From the cell containing the given text, extract its center point as (X, Y) coordinate. 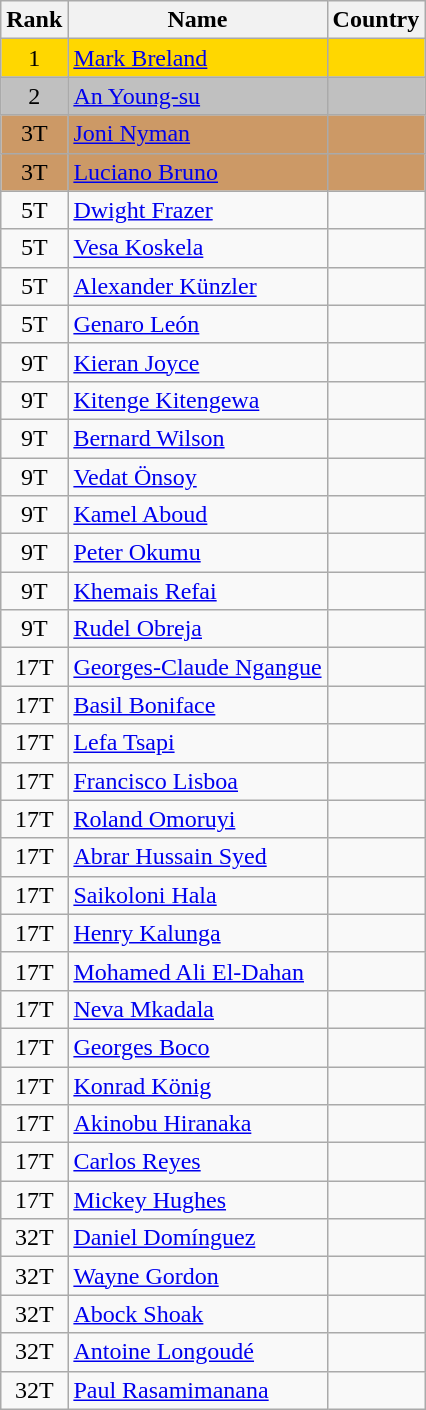
Basil Boniface (198, 705)
Wayne Gordon (198, 1276)
Paul Rasamimanana (198, 1390)
An Young-su (198, 96)
Mickey Hughes (198, 1200)
Mohamed Ali El-Dahan (198, 971)
Mark Breland (198, 58)
Georges Boco (198, 1047)
Dwight Frazer (198, 210)
Neva Mkadala (198, 1009)
Kamel Aboud (198, 515)
Bernard Wilson (198, 438)
1 (34, 58)
Akinobu Hiranaka (198, 1124)
Kieran Joyce (198, 362)
Saikoloni Hala (198, 895)
Rank (34, 20)
Name (198, 20)
Genaro León (198, 324)
Abock Shoak (198, 1314)
Peter Okumu (198, 553)
Luciano Bruno (198, 172)
Carlos Reyes (198, 1162)
Daniel Domínguez (198, 1238)
Vesa Koskela (198, 248)
Khemais Refai (198, 591)
Kitenge Kitengewa (198, 400)
Georges-Claude Ngangue (198, 667)
Abrar Hussain Syed (198, 857)
Henry Kalunga (198, 933)
Country (376, 20)
Roland Omoruyi (198, 819)
2 (34, 96)
Alexander Künzler (198, 286)
Lefa Tsapi (198, 743)
Francisco Lisboa (198, 781)
Rudel Obreja (198, 629)
Joni Nyman (198, 134)
Konrad König (198, 1085)
Vedat Önsoy (198, 477)
Antoine Longoudé (198, 1352)
